Capture the cell that displays the provided text and extract its (x, y) central coordinate. 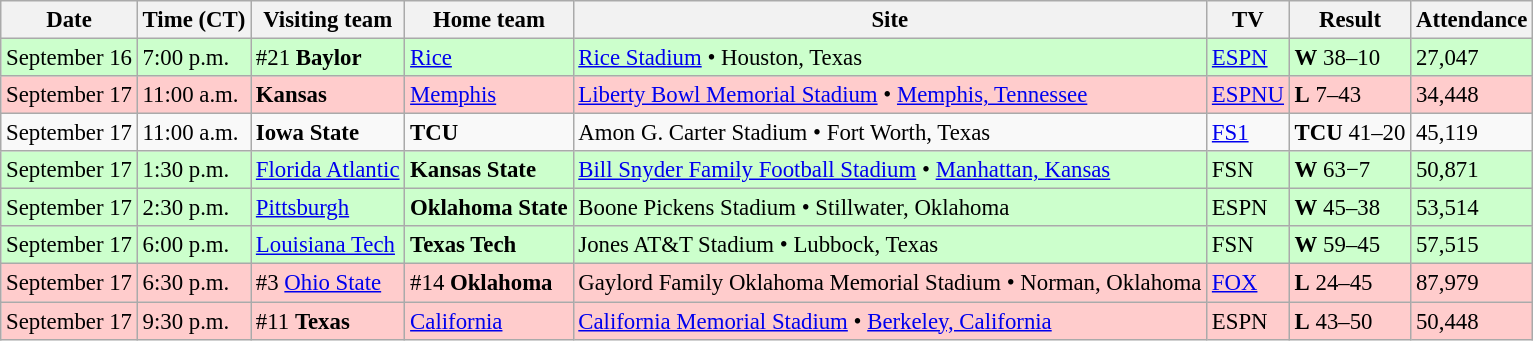
California Memorial Stadium • Berkeley, California (890, 321)
Time (CT) (194, 20)
Jones AT&T Stadium • Lubbock, Texas (890, 245)
Date (69, 20)
#21 Baylor (328, 58)
Pittsburgh (328, 208)
Louisiana Tech (328, 245)
45,119 (1472, 133)
L 24–45 (1350, 283)
TCU (489, 133)
Liberty Bowl Memorial Stadium • Memphis, Tennessee (890, 95)
27,047 (1472, 58)
Site (890, 20)
57,515 (1472, 245)
Memphis (489, 95)
#3 Ohio State (328, 283)
9:30 p.m. (194, 321)
W 59–45 (1350, 245)
W 63−7 (1350, 170)
Rice (489, 58)
TV (1248, 20)
Gaylord Family Oklahoma Memorial Stadium • Norman, Oklahoma (890, 283)
September 16 (69, 58)
Home team (489, 20)
6:30 p.m. (194, 283)
#11 Texas (328, 321)
Visiting team (328, 20)
Texas Tech (489, 245)
34,448 (1472, 95)
6:00 p.m. (194, 245)
Attendance (1472, 20)
#14 Oklahoma (489, 283)
50,871 (1472, 170)
ESPNU (1248, 95)
L 43–50 (1350, 321)
87,979 (1472, 283)
1:30 p.m. (194, 170)
FS1 (1248, 133)
7:00 p.m. (194, 58)
Rice Stadium • Houston, Texas (890, 58)
FOX (1248, 283)
Amon G. Carter Stadium • Fort Worth, Texas (890, 133)
Kansas (328, 95)
California (489, 321)
Bill Snyder Family Football Stadium • Manhattan, Kansas (890, 170)
W 45–38 (1350, 208)
Kansas State (489, 170)
2:30 p.m. (194, 208)
Florida Atlantic (328, 170)
L 7–43 (1350, 95)
Boone Pickens Stadium • Stillwater, Oklahoma (890, 208)
Oklahoma State (489, 208)
53,514 (1472, 208)
Result (1350, 20)
Iowa State (328, 133)
50,448 (1472, 321)
W 38–10 (1350, 58)
TCU 41–20 (1350, 133)
